Find where the given text appears and provide that cell's center as (X, Y) coordinate. 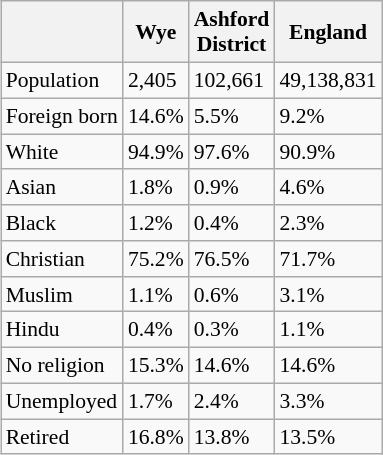
2.4% (232, 401)
49,138,831 (328, 80)
4.6% (328, 187)
76.5% (232, 259)
2.3% (328, 223)
16.8% (156, 437)
94.9% (156, 152)
97.6% (232, 152)
75.2% (156, 259)
0.6% (232, 294)
Asian (62, 187)
5.5% (232, 116)
90.9% (328, 152)
Muslim (62, 294)
Black (62, 223)
1.2% (156, 223)
England (328, 32)
71.7% (328, 259)
9.2% (328, 116)
Population (62, 80)
1.7% (156, 401)
13.5% (328, 437)
White (62, 152)
Wye (156, 32)
3.3% (328, 401)
Retired (62, 437)
1.8% (156, 187)
0.9% (232, 187)
15.3% (156, 365)
No religion (62, 365)
3.1% (328, 294)
Christian (62, 259)
Hindu (62, 330)
0.3% (232, 330)
102,661 (232, 80)
13.8% (232, 437)
Unemployed (62, 401)
2,405 (156, 80)
AshfordDistrict (232, 32)
Foreign born (62, 116)
